Return the [x, y] coordinate for the center point of the cell that contains the specified text.  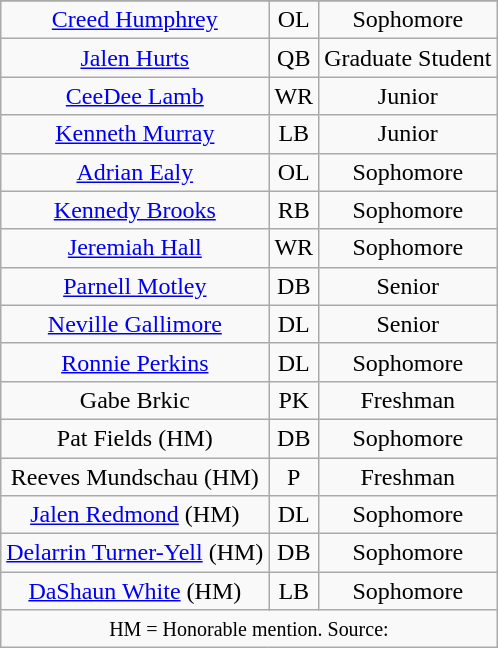
Pat Fields (HM) [135, 438]
Delarrin Turner-Yell (HM) [135, 553]
Kennedy Brooks [135, 210]
Creed Humphrey [135, 20]
Jalen Hurts [135, 58]
HM = Honorable mention. Source: [249, 629]
Adrian Ealy [135, 172]
RB [294, 210]
Graduate Student [408, 58]
DaShaun White (HM) [135, 591]
Reeves Mundschau (HM) [135, 477]
Ronnie Perkins [135, 362]
Jeremiah Hall [135, 248]
Parnell Motley [135, 286]
Neville Gallimore [135, 324]
P [294, 477]
Kenneth Murray [135, 134]
Jalen Redmond (HM) [135, 515]
PK [294, 400]
QB [294, 58]
Gabe Brkic [135, 400]
CeeDee Lamb [135, 96]
